Search for the cell housing the specified text and yield its (x, y) center coordinate. 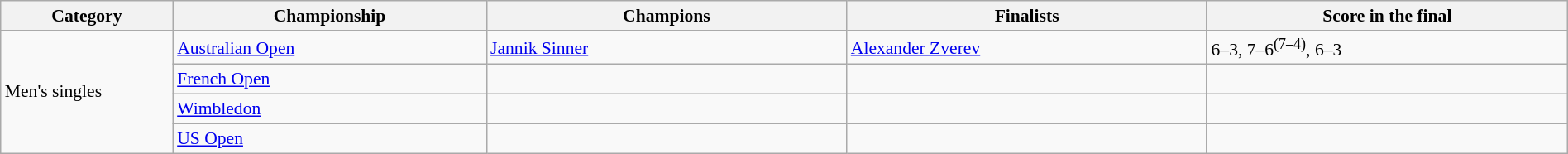
Alexander Zverev (1027, 48)
Category (87, 16)
Wimbledon (329, 109)
Australian Open (329, 48)
Jannik Sinner (667, 48)
Finalists (1027, 16)
Champions (667, 16)
French Open (329, 79)
US Open (329, 138)
Championship (329, 16)
Men's singles (87, 92)
6–3, 7–6(7–4), 6–3 (1387, 48)
Score in the final (1387, 16)
